Pinpoint the cell where the given text exists, returning its [X, Y] midpoint coordinate. 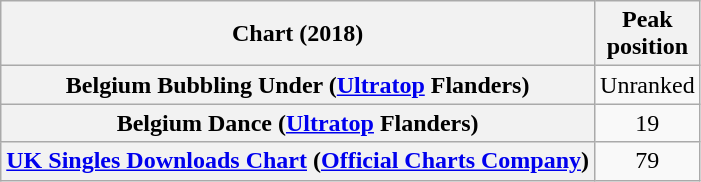
Belgium Dance (Ultratop Flanders) [298, 123]
79 [648, 161]
Unranked [648, 85]
Peakposition [648, 34]
Belgium Bubbling Under (Ultratop Flanders) [298, 85]
19 [648, 123]
Chart (2018) [298, 34]
UK Singles Downloads Chart (Official Charts Company) [298, 161]
